Scan for the cell matching the given text and deliver its (X, Y) coordinate at center. 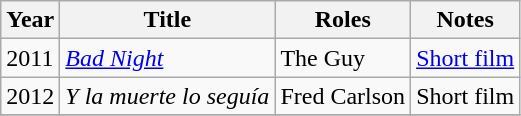
Bad Night (168, 58)
Notes (466, 20)
2011 (30, 58)
Fred Carlson (343, 96)
Y la muerte lo seguía (168, 96)
Roles (343, 20)
The Guy (343, 58)
2012 (30, 96)
Title (168, 20)
Year (30, 20)
